Detect which cell encompasses the target text, then output its (x, y) center coordinate. 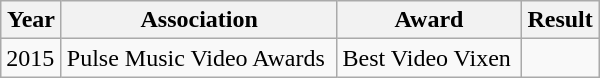
Year (32, 20)
Best Video Vixen (429, 58)
Result (560, 20)
Pulse Music Video Awards (199, 58)
Award (429, 20)
2015 (32, 58)
Association (199, 20)
